Return [x, y] of the center of cell containing provided text 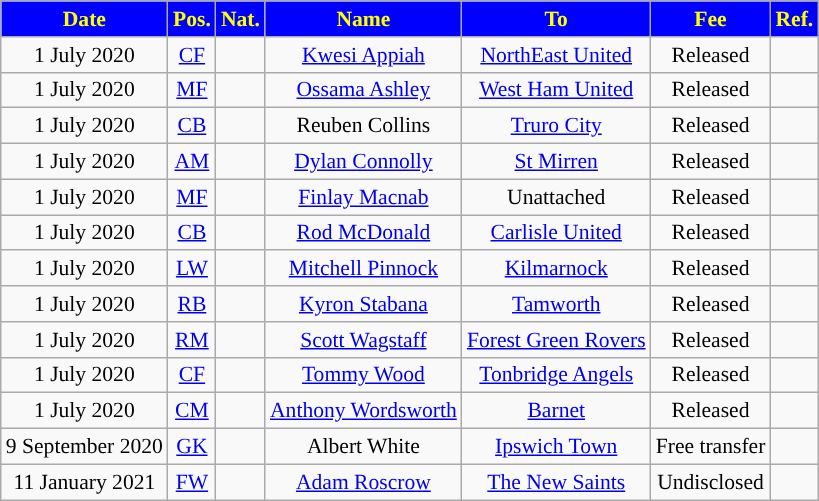
Unattached [556, 197]
St Mirren [556, 162]
Ref. [794, 19]
Tamworth [556, 304]
The New Saints [556, 482]
Tonbridge Angels [556, 375]
Adam Roscrow [364, 482]
CM [192, 411]
GK [192, 447]
Anthony Wordsworth [364, 411]
Scott Wagstaff [364, 340]
Nat. [240, 19]
Finlay Macnab [364, 197]
Ossama Ashley [364, 90]
Ipswich Town [556, 447]
11 January 2021 [84, 482]
9 September 2020 [84, 447]
Barnet [556, 411]
RB [192, 304]
Carlisle United [556, 233]
Truro City [556, 126]
Rod McDonald [364, 233]
Fee [711, 19]
To [556, 19]
Albert White [364, 447]
AM [192, 162]
Dylan Connolly [364, 162]
Undisclosed [711, 482]
Forest Green Rovers [556, 340]
Tommy Wood [364, 375]
Date [84, 19]
Mitchell Pinnock [364, 269]
Pos. [192, 19]
Name [364, 19]
NorthEast United [556, 55]
Free transfer [711, 447]
Kilmarnock [556, 269]
West Ham United [556, 90]
Kwesi Appiah [364, 55]
FW [192, 482]
Kyron Stabana [364, 304]
RM [192, 340]
LW [192, 269]
Reuben Collins [364, 126]
